Provide the (x, y) coordinate of the cell's center where the given text is located.  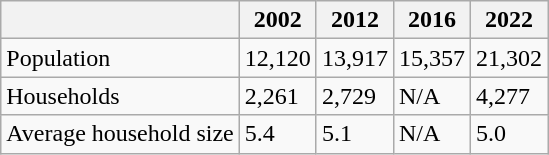
Population (120, 58)
2022 (508, 20)
12,120 (278, 58)
4,277 (508, 96)
5.0 (508, 134)
13,917 (354, 58)
Households (120, 96)
Average household size (120, 134)
15,357 (432, 58)
2016 (432, 20)
5.4 (278, 134)
5.1 (354, 134)
2002 (278, 20)
21,302 (508, 58)
2012 (354, 20)
2,261 (278, 96)
2,729 (354, 96)
